Find where the given text appears and provide that cell's center as (X, Y) coordinate. 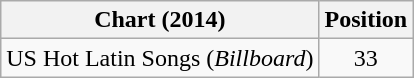
US Hot Latin Songs (Billboard) (160, 58)
33 (366, 58)
Chart (2014) (160, 20)
Position (366, 20)
